Identify which cell holds the provided text, then report its [X, Y] central coordinate. 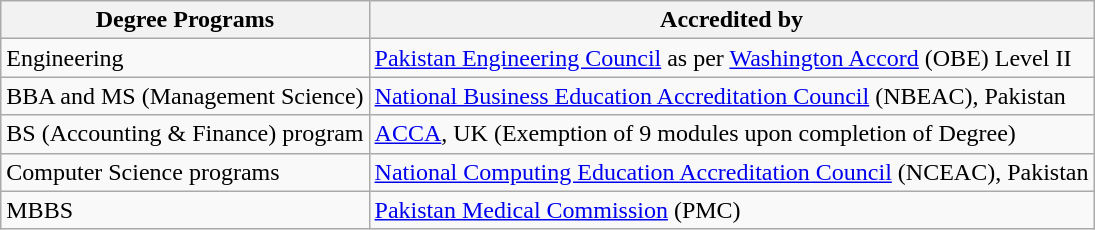
National Computing Education Accreditation Council (NCEAC), Pakistan [732, 172]
Computer Science programs [185, 172]
ACCA, UK (Exemption of 9 modules upon completion of Degree) [732, 134]
Engineering [185, 58]
Degree Programs [185, 20]
Accredited by [732, 20]
BBA and MS (Management Science) [185, 96]
Pakistan Engineering Council as per Washington Accord (OBE) Level II [732, 58]
National Business Education Accreditation Council (NBEAC), Pakistan [732, 96]
MBBS [185, 210]
Pakistan Medical Commission (PMC) [732, 210]
BS (Accounting & Finance) program [185, 134]
